Locate the cell with the specified text and output its (x, y) center coordinate. 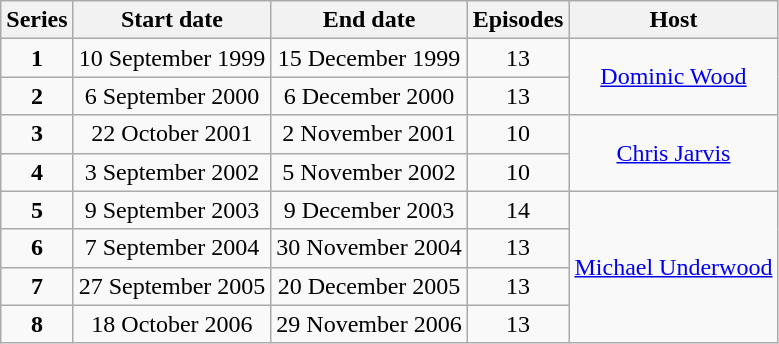
Host (674, 20)
6 December 2000 (369, 96)
8 (37, 324)
Chris Jarvis (674, 153)
20 December 2005 (369, 286)
3 September 2002 (172, 172)
30 November 2004 (369, 248)
14 (518, 210)
10 September 1999 (172, 58)
9 September 2003 (172, 210)
3 (37, 134)
29 November 2006 (369, 324)
End date (369, 20)
5 November 2002 (369, 172)
22 October 2001 (172, 134)
7 (37, 286)
6 (37, 248)
Michael Underwood (674, 267)
7 September 2004 (172, 248)
1 (37, 58)
6 September 2000 (172, 96)
Episodes (518, 20)
4 (37, 172)
Series (37, 20)
5 (37, 210)
2 (37, 96)
15 December 1999 (369, 58)
27 September 2005 (172, 286)
Dominic Wood (674, 77)
18 October 2006 (172, 324)
Start date (172, 20)
2 November 2001 (369, 134)
9 December 2003 (369, 210)
